Find where the given text appears and provide that cell's center as (X, Y) coordinate. 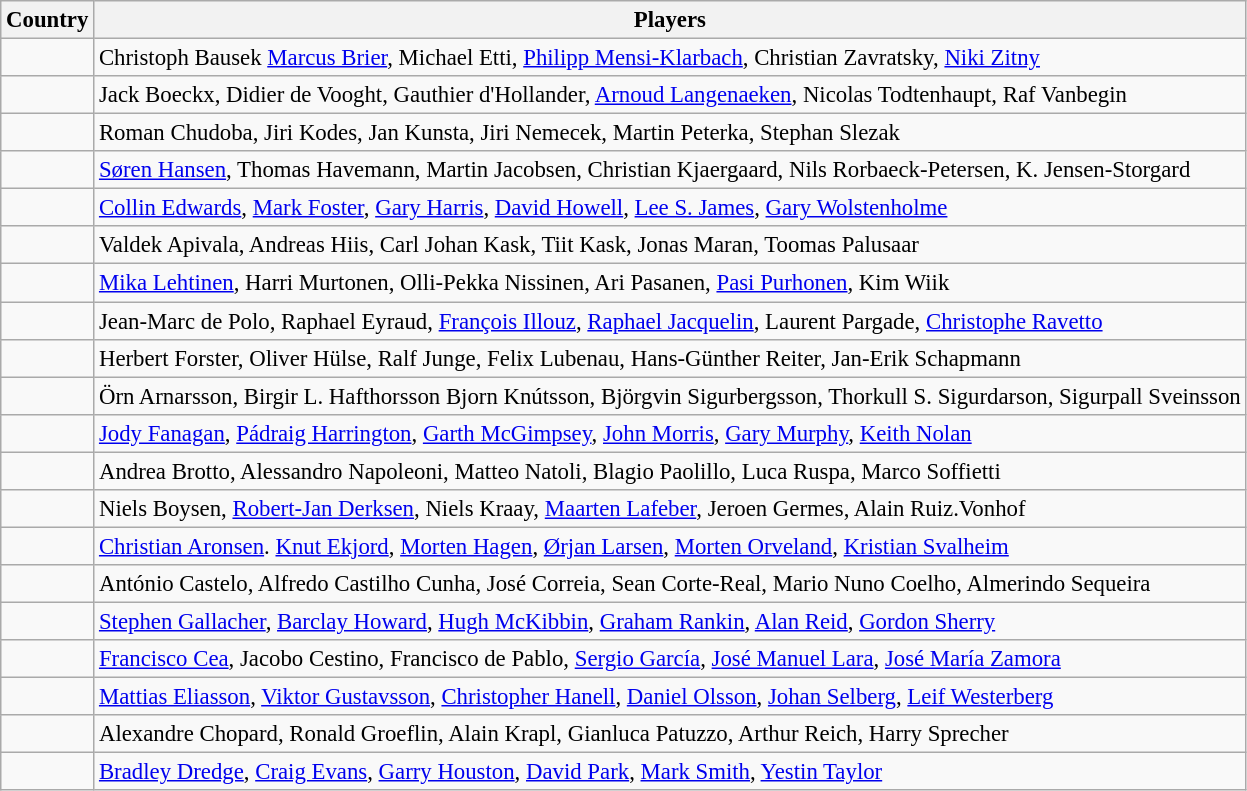
António Castelo, Alfredo Castilho Cunha, José Correia, Sean Corte-Real, Mario Nuno Coelho, Almerindo Sequeira (670, 584)
Jody Fanagan, Pádraig Harrington, Garth McGimpsey, John Morris, Gary Murphy, Keith Nolan (670, 433)
Christoph Bausek Marcus Brier, Michael Etti, Philipp Mensi-Klarbach, Christian Zavratsky, Niki Zitny (670, 58)
Jean-Marc de Polo, Raphael Eyraud, François Illouz, Raphael Jacquelin, Laurent Pargade, Christophe Ravetto (670, 321)
Alexandre Chopard, Ronald Groeflin, Alain Krapl, Gianluca Patuzzo, Arthur Reich, Harry Sprecher (670, 734)
Örn Arnarsson, Birgir L. Hafthorsson Bjorn Knútsson, Björgvin Sigurbergsson, Thorkull S. Sigurdarson, Sigurpall Sveinsson (670, 396)
Herbert Forster, Oliver Hülse, Ralf Junge, Felix Lubenau, Hans-Günther Reiter, Jan-Erik Schapmann (670, 358)
Mika Lehtinen, Harri Murtonen, Olli-Pekka Nissinen, Ari Pasanen, Pasi Purhonen, Kim Wiik (670, 283)
Niels Boysen, Robert-Jan Derksen, Niels Kraay, Maarten Lafeber, Jeroen Germes, Alain Ruiz.Vonhof (670, 509)
Francisco Cea, Jacobo Cestino, Francisco de Pablo, Sergio García, José Manuel Lara, José María Zamora (670, 659)
Søren Hansen, Thomas Havemann, Martin Jacobsen, Christian Kjaergaard, Nils Rorbaeck-Petersen, K. Jensen-Storgard (670, 170)
Roman Chudoba, Jiri Kodes, Jan Kunsta, Jiri Nemecek, Martin Peterka, Stephan Slezak (670, 133)
Country (48, 20)
Jack Boeckx, Didier de Vooght, Gauthier d'Hollander, Arnoud Langenaeken, Nicolas Todtenhaupt, Raf Vanbegin (670, 95)
Andrea Brotto, Alessandro Napoleoni, Matteo Natoli, Blagio Paolillo, Luca Ruspa, Marco Soffietti (670, 471)
Bradley Dredge, Craig Evans, Garry Houston, David Park, Mark Smith, Yestin Taylor (670, 772)
Mattias Eliasson, Viktor Gustavsson, Christopher Hanell, Daniel Olsson, Johan Selberg, Leif Westerberg (670, 697)
Valdek Apivala, Andreas Hiis, Carl Johan Kask, Tiit Kask, Jonas Maran, Toomas Palusaar (670, 245)
Stephen Gallacher, Barclay Howard, Hugh McKibbin, Graham Rankin, Alan Reid, Gordon Sherry (670, 621)
Christian Aronsen. Knut Ekjord, Morten Hagen, Ørjan Larsen, Morten Orveland, Kristian Svalheim (670, 546)
Players (670, 20)
Collin Edwards, Mark Foster, Gary Harris, David Howell, Lee S. James, Gary Wolstenholme (670, 208)
